Provide the [X, Y] coordinate of the cell's center where the given text is located.  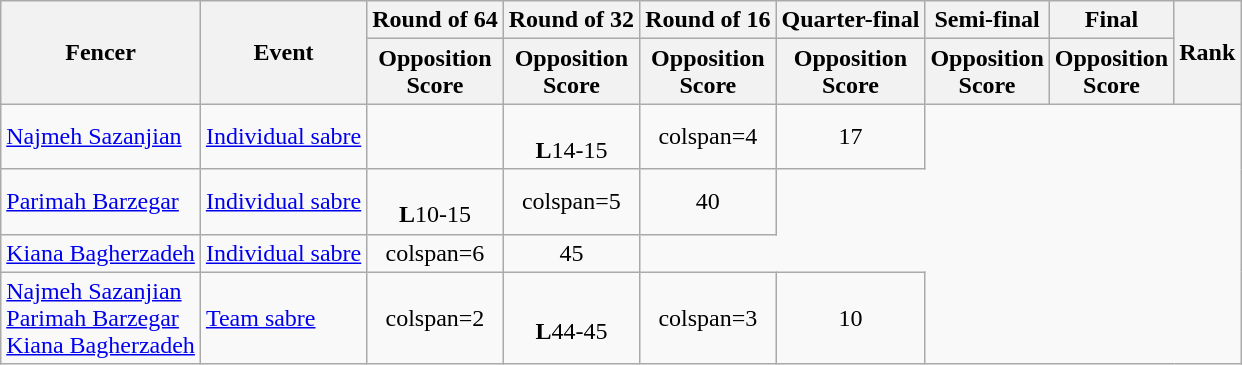
Round of 32 [571, 20]
Rank [1208, 52]
Kiana Bagherzadeh [101, 253]
Event [283, 52]
17 [850, 136]
L44-45 [571, 318]
Najmeh SazanjianParimah BarzegarKiana Bagherzadeh [101, 318]
colspan=4 [708, 136]
Najmeh Sazanjian [101, 136]
Round of 16 [708, 20]
colspan=2 [435, 318]
Parimah Barzegar [101, 202]
Fencer [101, 52]
Semi-final [987, 20]
Final [1111, 20]
Round of 64 [435, 20]
10 [850, 318]
colspan=6 [435, 253]
L10-15 [435, 202]
45 [571, 253]
Quarter-final [850, 20]
colspan=5 [571, 202]
colspan=3 [708, 318]
40 [708, 202]
Team sabre [283, 318]
L14-15 [571, 136]
